Return (X, Y) of the center of cell containing provided text 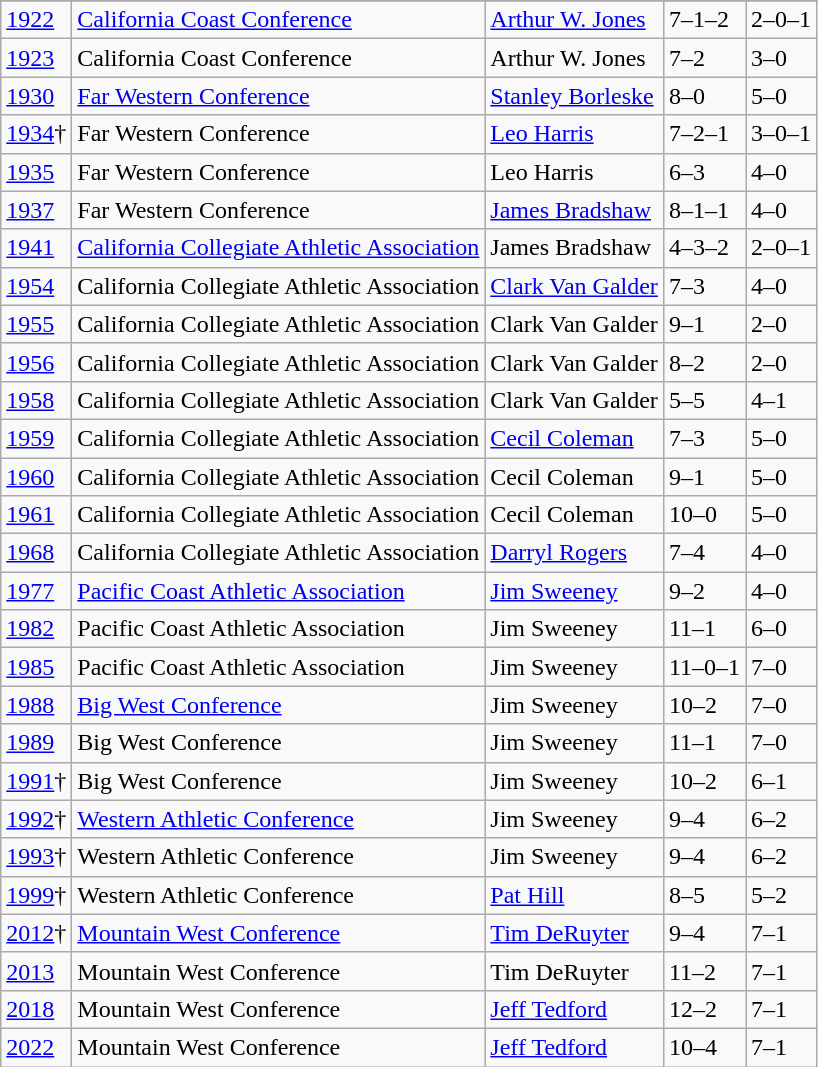
5–5 (704, 400)
1985 (36, 667)
2022 (36, 1047)
1991† (36, 781)
2013 (36, 971)
1960 (36, 477)
6–1 (782, 781)
3–0–1 (782, 134)
Darryl Rogers (574, 553)
12–2 (704, 1009)
1956 (36, 362)
1954 (36, 286)
1959 (36, 438)
1922 (36, 20)
8–2 (704, 362)
10–0 (704, 515)
9–2 (704, 591)
1935 (36, 172)
1988 (36, 705)
1958 (36, 400)
8–1–1 (704, 210)
7–4 (704, 553)
2012† (36, 933)
1937 (36, 210)
Stanley Borleske (574, 96)
1977 (36, 591)
1934† (36, 134)
7–1–2 (704, 20)
1930 (36, 96)
1961 (36, 515)
Pat Hill (574, 895)
8–5 (704, 895)
1999† (36, 895)
1968 (36, 553)
10–4 (704, 1047)
1992† (36, 819)
1993† (36, 857)
6–3 (704, 172)
1982 (36, 629)
1923 (36, 58)
11–2 (704, 971)
4–3–2 (704, 248)
2018 (36, 1009)
11–0–1 (704, 667)
4–1 (782, 400)
1989 (36, 743)
5–2 (782, 895)
1955 (36, 324)
8–0 (704, 96)
6–0 (782, 629)
3–0 (782, 58)
1941 (36, 248)
7–2 (704, 58)
7–2–1 (704, 134)
